Scan for the cell matching the given text and deliver its (x, y) coordinate at center. 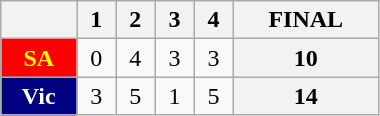
Vic (39, 96)
10 (306, 58)
14 (306, 96)
2 (136, 20)
0 (96, 58)
SA (39, 58)
FINAL (306, 20)
